Return the [X, Y] coordinate for the center point of the cell that contains the specified text.  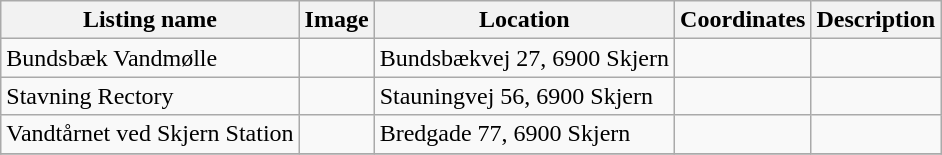
Location [524, 20]
Bundsbæk Vandmølle [150, 58]
Vandtårnet ved Skjern Station [150, 134]
Listing name [150, 20]
Coordinates [743, 20]
Description [876, 20]
Image [336, 20]
Stauningvej 56, 6900 Skjern [524, 96]
Stavning Rectory [150, 96]
Bundsbækvej 27, 6900 Skjern [524, 58]
Bredgade 77, 6900 Skjern [524, 134]
